Pinpoint the cell where the given text exists, returning its (X, Y) midpoint coordinate. 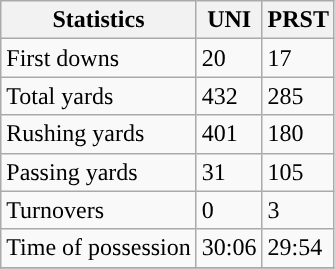
Passing yards (99, 172)
20 (229, 58)
285 (298, 96)
432 (229, 96)
17 (298, 58)
30:06 (229, 248)
Turnovers (99, 210)
0 (229, 210)
PRST (298, 20)
105 (298, 172)
Statistics (99, 20)
29:54 (298, 248)
UNI (229, 20)
First downs (99, 58)
401 (229, 134)
31 (229, 172)
180 (298, 134)
Rushing yards (99, 134)
Time of possession (99, 248)
Total yards (99, 96)
3 (298, 210)
